Pinpoint the cell where the given text exists, returning its [x, y] midpoint coordinate. 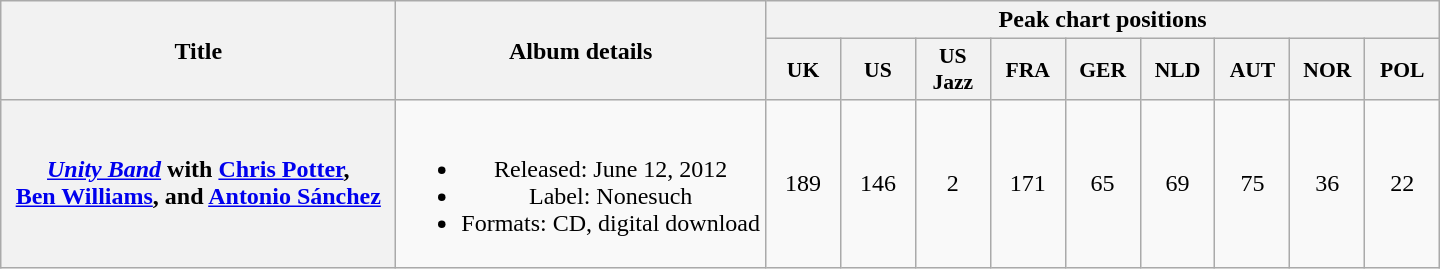
NLD [1178, 70]
Peak chart positions [1103, 20]
Released: June 12, 2012Label: NonesuchFormats: CD, digital download [581, 184]
75 [1252, 184]
UK [804, 70]
36 [1328, 184]
FRA [1028, 70]
AUT [1252, 70]
65 [1102, 184]
Title [198, 50]
GER [1102, 70]
USJazz [952, 70]
171 [1028, 184]
US [878, 70]
189 [804, 184]
Album details [581, 50]
NOR [1328, 70]
69 [1178, 184]
POL [1402, 70]
Unity Band with Chris Potter,Ben Williams, and Antonio Sánchez [198, 184]
146 [878, 184]
22 [1402, 184]
2 [952, 184]
